Return [x, y] of the center of cell containing provided text 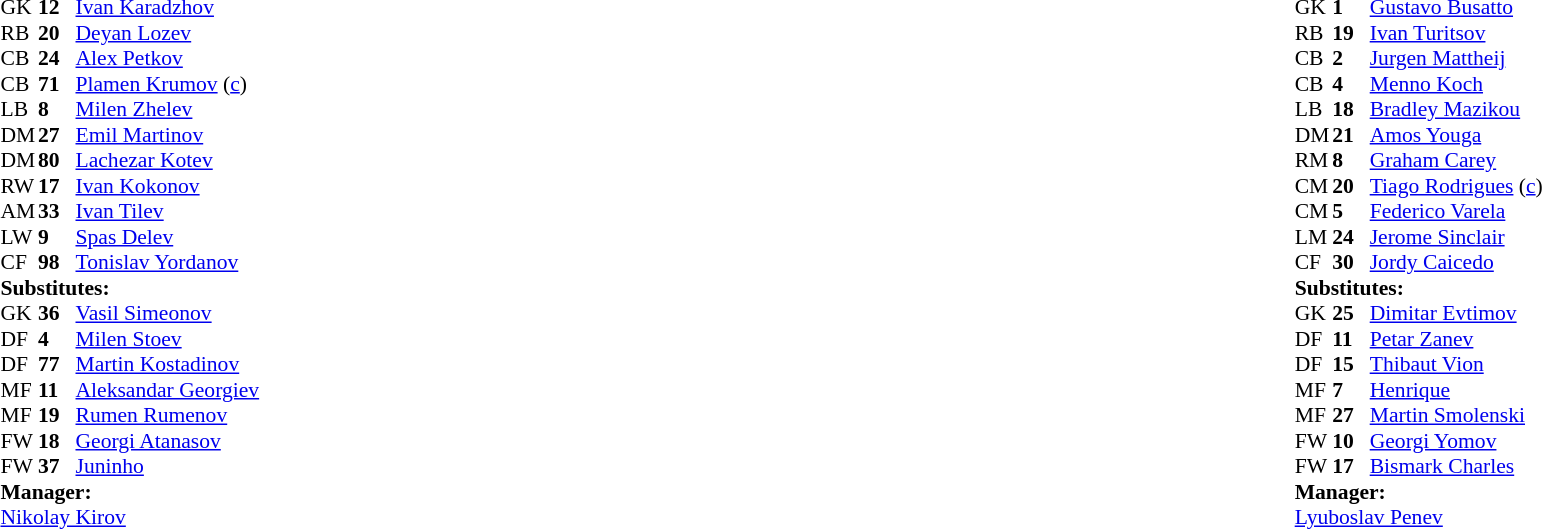
77 [57, 365]
Plamen Krumov (c) [168, 84]
Georgi Atanasov [168, 441]
RM [1314, 161]
Alex Petkov [168, 59]
RW [19, 186]
15 [1351, 365]
Manager: [130, 492]
9 [57, 237]
21 [1351, 135]
Lachezar Kotev [168, 161]
33 [57, 211]
LW [19, 237]
Juninho [168, 467]
71 [57, 84]
Ivan Tilev [168, 211]
Deyan Lozev [168, 33]
Milen Zhelev [168, 109]
LM [1314, 237]
98 [57, 263]
Emil Martinov [168, 135]
Vasil Simeonov [168, 313]
Aleksandar Georgiev [168, 390]
AM [19, 211]
5 [1351, 211]
10 [1351, 441]
30 [1351, 263]
25 [1351, 313]
37 [57, 467]
36 [57, 313]
Ivan Kokonov [168, 186]
Milen Stoev [168, 339]
Substitutes: [130, 288]
Rumen Rumenov [168, 415]
Spas Delev [168, 237]
Martin Kostadinov [168, 365]
2 [1351, 59]
Tonislav Yordanov [168, 263]
80 [57, 161]
7 [1351, 390]
